From the cell containing the given text, extract its center point as (X, Y) coordinate. 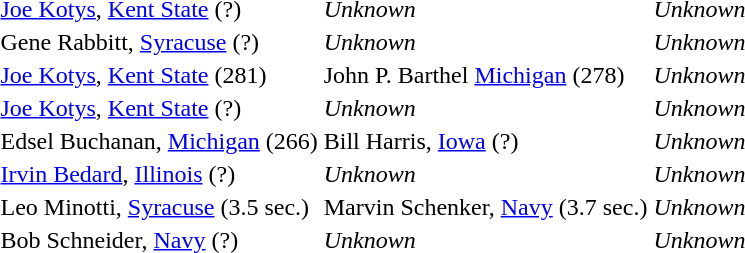
Bill Harris, Iowa (?) (486, 141)
Marvin Schenker, Navy (3.7 sec.) (486, 207)
John P. Barthel Michigan (278) (486, 75)
